Locate the cell with the specified text and output its [X, Y] center coordinate. 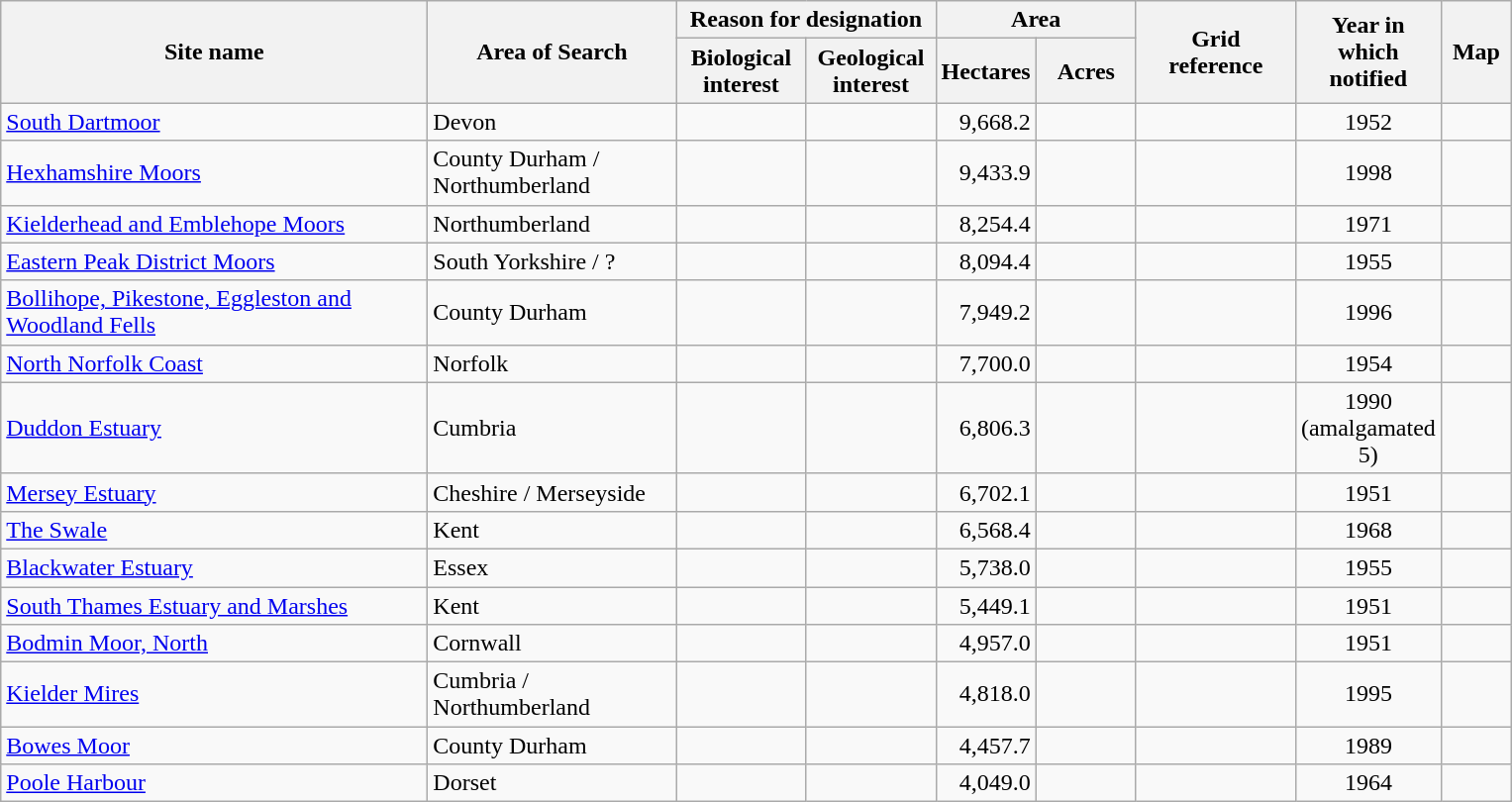
4,818.0 [986, 695]
Cumbria [553, 428]
4,957.0 [986, 644]
9,668.2 [986, 122]
Year in which notified [1368, 51]
8,254.4 [986, 224]
1995 [1368, 695]
1968 [1368, 530]
South Dartmoor [214, 122]
County Durham / Northumberland [553, 172]
Cheshire / Merseyside [553, 492]
Acres [1085, 71]
Norfolk [553, 363]
5,449.1 [986, 605]
1998 [1368, 172]
4,457.7 [986, 746]
Biological interest [741, 71]
The Swale [214, 530]
Cornwall [553, 644]
Mersey Estuary [214, 492]
Devon [553, 122]
Bodmin Moor, North [214, 644]
8,094.4 [986, 261]
South Yorkshire / ? [553, 261]
7,700.0 [986, 363]
Kielder Mires [214, 695]
Hectares [986, 71]
6,702.1 [986, 492]
Eastern Peak District Moors [214, 261]
5,738.0 [986, 567]
Kielderhead and Emblehope Moors [214, 224]
Duddon Estuary [214, 428]
Essex [553, 567]
Blackwater Estuary [214, 567]
Dorset [553, 783]
1952 [1368, 122]
6,806.3 [986, 428]
North Norfolk Coast [214, 363]
7,949.2 [986, 313]
9,433.9 [986, 172]
Bollihope, Pikestone, Eggleston and Woodland Fells [214, 313]
Area [1036, 20]
Site name [214, 51]
Reason for designation [806, 20]
1964 [1368, 783]
1996 [1368, 313]
1954 [1368, 363]
Northumberland [553, 224]
1971 [1368, 224]
4,049.0 [986, 783]
Area of Search [553, 51]
Bowes Moor [214, 746]
Poole Harbour [214, 783]
Hexhamshire Moors [214, 172]
South Thames Estuary and Marshes [214, 605]
Map [1475, 51]
Grid reference [1216, 51]
1990 (amalgamated 5) [1368, 428]
Geological interest [871, 71]
Cumbria / Northumberland [553, 695]
6,568.4 [986, 530]
1989 [1368, 746]
